Scan for the cell matching the given text and deliver its [x, y] coordinate at center. 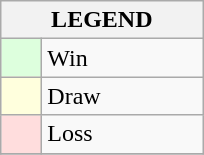
Draw [122, 96]
Loss [122, 134]
Win [122, 58]
LEGEND [102, 20]
